Return the [x, y] coordinate for the center point of the cell that contains the specified text.  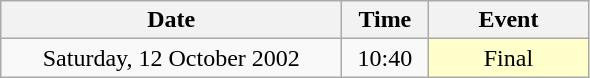
Date [172, 20]
Event [508, 20]
Final [508, 58]
Time [385, 20]
10:40 [385, 58]
Saturday, 12 October 2002 [172, 58]
